Extract the [x, y] coordinate from the center of the cell holding the provided text.  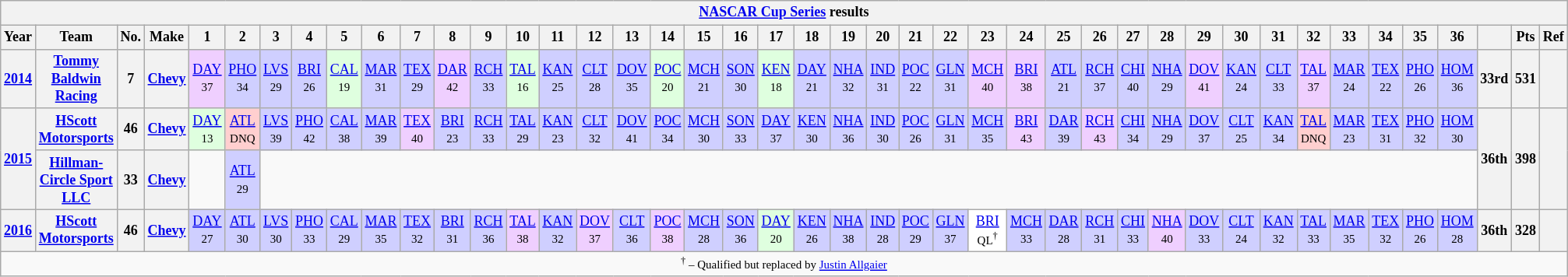
BRI31 [452, 230]
LVS39 [276, 129]
CHI33 [1133, 230]
13 [632, 37]
HOM28 [1457, 230]
NHA32 [848, 79]
MAR39 [381, 129]
TAL29 [523, 129]
BRI23 [452, 129]
CLT36 [632, 230]
TEX29 [418, 79]
33rd [1494, 79]
BRI38 [1027, 79]
KEN18 [776, 79]
IND30 [883, 129]
CAL19 [344, 79]
DAY21 [812, 79]
ATL29 [243, 180]
BRIQL† [988, 230]
POC22 [916, 79]
SON33 [740, 129]
Year [19, 37]
2 [243, 37]
5 [344, 37]
NHA40 [1167, 230]
15 [704, 37]
MCH35 [988, 129]
11 [558, 37]
TEX40 [418, 129]
Tommy Baldwin Racing [76, 79]
DAR28 [1064, 230]
† – Qualified but replaced by Justin Allgaier [784, 264]
ATL30 [243, 230]
MCH30 [704, 129]
ATLDNQ [243, 129]
36 [1457, 37]
TAL37 [1313, 79]
RCH36 [488, 230]
21 [916, 37]
4 [310, 37]
TAL38 [523, 230]
KAN25 [558, 79]
DAR39 [1064, 129]
MCH33 [1027, 230]
RCH37 [1100, 79]
CLT24 [1242, 230]
LVS29 [276, 79]
CAL29 [344, 230]
KAN23 [558, 129]
TAL16 [523, 79]
TAL33 [1313, 230]
8 [452, 37]
10 [523, 37]
Make [167, 37]
9 [488, 37]
CLT32 [595, 129]
No. [131, 37]
32 [1313, 37]
1 [207, 37]
IND31 [883, 79]
DAR42 [452, 79]
GLN37 [950, 230]
DAY13 [207, 129]
KAN24 [1242, 79]
22 [950, 37]
25 [1064, 37]
328 [1526, 230]
31 [1278, 37]
20 [883, 37]
Hillman-Circle Sport LLC [76, 180]
NHA38 [848, 230]
35 [1421, 37]
POC29 [916, 230]
Ref [1553, 37]
DAY20 [776, 230]
BRI26 [310, 79]
MCH21 [704, 79]
KEN26 [812, 230]
30 [1242, 37]
Pts [1526, 37]
POC26 [916, 129]
NHA36 [848, 129]
DAY27 [207, 230]
2016 [19, 230]
29 [1204, 37]
34 [1386, 37]
DOV33 [1204, 230]
531 [1526, 79]
28 [1167, 37]
27 [1133, 37]
CLT33 [1278, 79]
KAN34 [1278, 129]
17 [776, 37]
2015 [19, 159]
ATL21 [1064, 79]
MAR31 [381, 79]
398 [1526, 159]
3 [276, 37]
12 [595, 37]
KEN30 [812, 129]
TALDNQ [1313, 129]
PHO33 [310, 230]
PHO32 [1421, 129]
POC38 [668, 230]
18 [812, 37]
SON30 [740, 79]
PHO42 [310, 129]
TEX22 [1386, 79]
DOV35 [632, 79]
CLT28 [595, 79]
CAL38 [344, 129]
CHI34 [1133, 129]
MAR23 [1349, 129]
23 [988, 37]
IND28 [883, 230]
POC20 [668, 79]
CLT25 [1242, 129]
MAR24 [1349, 79]
SON36 [740, 230]
MCH40 [988, 79]
LVS30 [276, 230]
POC34 [668, 129]
24 [1027, 37]
BRI43 [1027, 129]
HOM30 [1457, 129]
CHI40 [1133, 79]
19 [848, 37]
PHO34 [243, 79]
26 [1100, 37]
16 [740, 37]
RCH43 [1100, 129]
6 [381, 37]
2014 [19, 79]
MCH28 [704, 230]
HOM36 [1457, 79]
TEX31 [1386, 129]
Team [76, 37]
14 [668, 37]
RCH31 [1100, 230]
NASCAR Cup Series results [784, 12]
